Detect which cell encompasses the target text, then output its (x, y) center coordinate. 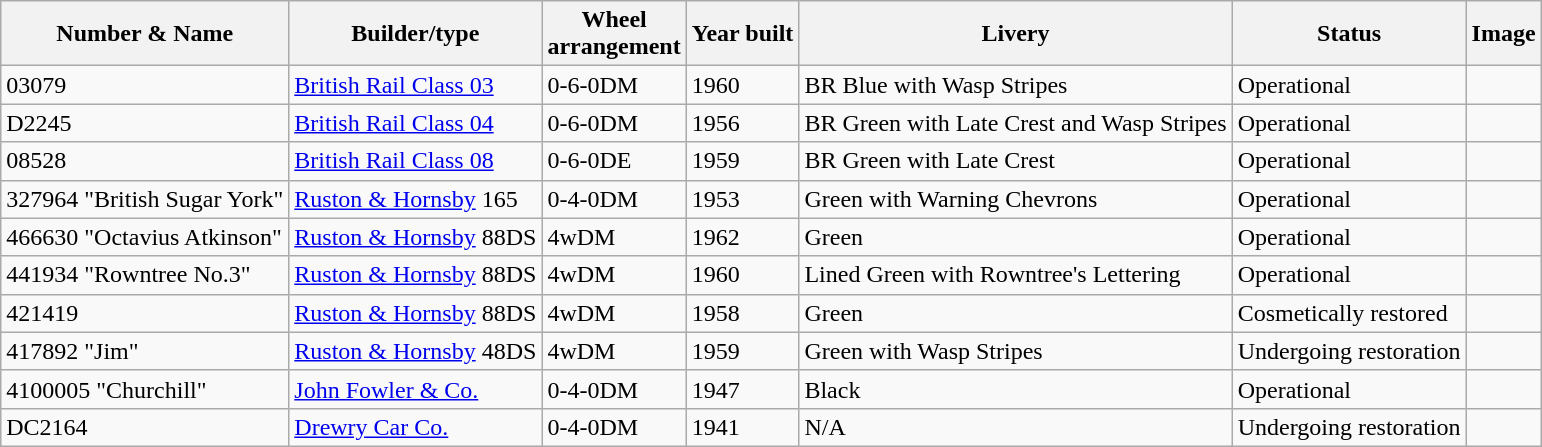
Image (1504, 34)
441934 "Rowntree No.3" (145, 275)
1962 (742, 237)
Ruston & Hornsby 165 (416, 199)
0-6-0DE (614, 161)
Year built (742, 34)
1958 (742, 313)
Green with Warning Chevrons (1016, 199)
Drewry Car Co. (416, 427)
Lined Green with Rowntree's Lettering (1016, 275)
BR Green with Late Crest (1016, 161)
Green with Wasp Stripes (1016, 351)
British Rail Class 04 (416, 123)
Livery (1016, 34)
Builder/type (416, 34)
British Rail Class 03 (416, 85)
Ruston & Hornsby 48DS (416, 351)
Number & Name (145, 34)
British Rail Class 08 (416, 161)
BR Blue with Wasp Stripes (1016, 85)
Black (1016, 389)
D2245 (145, 123)
Cosmetically restored (1349, 313)
BR Green with Late Crest and Wasp Stripes (1016, 123)
08528 (145, 161)
Status (1349, 34)
1953 (742, 199)
1941 (742, 427)
DC2164 (145, 427)
1956 (742, 123)
John Fowler & Co. (416, 389)
N/A (1016, 427)
1947 (742, 389)
466630 "Octavius Atkinson" (145, 237)
417892 "Jim" (145, 351)
4100005 "Churchill" (145, 389)
Wheelarrangement (614, 34)
421419 (145, 313)
327964 "British Sugar York" (145, 199)
03079 (145, 85)
